Output the [X, Y] coordinate of the center of the cell containing the given text.  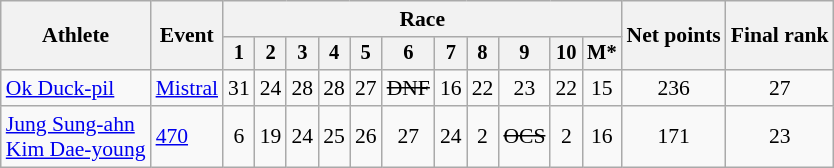
15 [602, 88]
19 [271, 136]
Athlete [76, 36]
470 [187, 136]
Ok Duck-pil [76, 88]
Race [422, 19]
4 [334, 54]
1 [239, 54]
8 [483, 54]
10 [566, 54]
DNF [408, 88]
Mistral [187, 88]
Net points [674, 36]
OCS [524, 136]
5 [366, 54]
9 [524, 54]
31 [239, 88]
Event [187, 36]
Jung Sung-ahnKim Dae-young [76, 136]
Final rank [780, 36]
236 [674, 88]
171 [674, 136]
26 [366, 136]
3 [302, 54]
7 [451, 54]
25 [334, 136]
M* [602, 54]
